Output the (X, Y) coordinate of the center of the cell containing the given text.  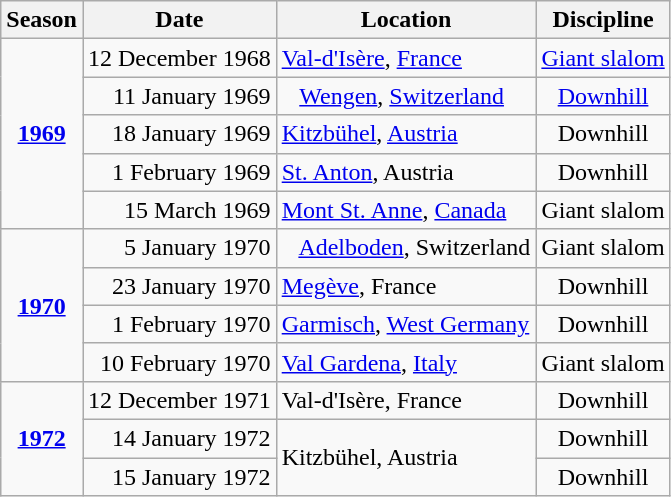
Discipline (603, 20)
14 January 1972 (179, 438)
11 January 1969 (179, 96)
12 December 1971 (179, 400)
1 February 1970 (179, 324)
Date (179, 20)
23 January 1970 (179, 286)
Garmisch, West Germany (406, 324)
1972 (42, 438)
Megève, France (406, 286)
1970 (42, 305)
10 February 1970 (179, 362)
St. Anton, Austria (406, 172)
Mont St. Anne, Canada (406, 210)
15 March 1969 (179, 210)
Season (42, 20)
18 January 1969 (179, 134)
Adelboden, Switzerland (406, 248)
1969 (42, 134)
5 January 1970 (179, 248)
Wengen, Switzerland (406, 96)
Location (406, 20)
12 December 1968 (179, 58)
Val Gardena, Italy (406, 362)
15 January 1972 (179, 477)
1 February 1969 (179, 172)
